Identify which cell holds the provided text, then report its [x, y] central coordinate. 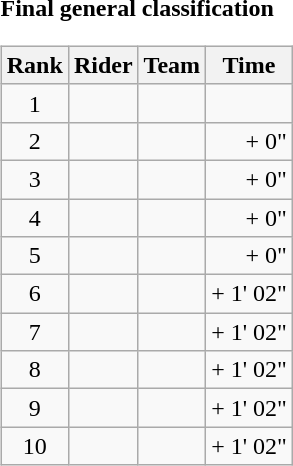
4 [34, 217]
10 [34, 446]
8 [34, 370]
Rank [34, 65]
Time [250, 65]
3 [34, 179]
2 [34, 141]
9 [34, 408]
Team [172, 65]
1 [34, 103]
7 [34, 332]
6 [34, 294]
5 [34, 256]
Rider [103, 65]
